Detect which cell encompasses the target text, then output its [X, Y] center coordinate. 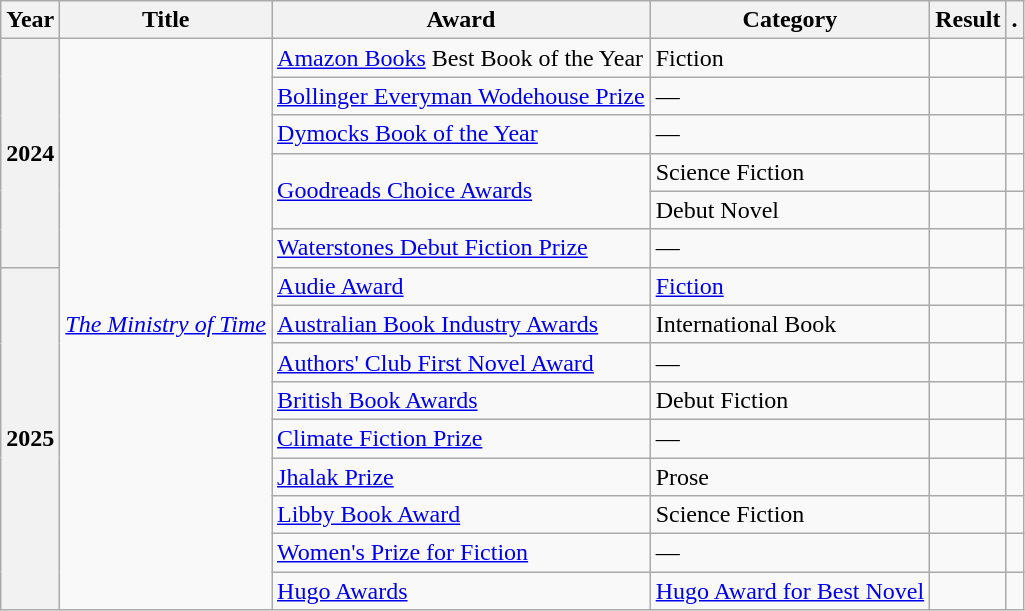
Year [30, 20]
Jhalak Prize [462, 477]
Dymocks Book of the Year [462, 134]
Title [166, 20]
2024 [30, 153]
Amazon Books Best Book of the Year [462, 58]
Debut Novel [790, 210]
The Ministry of Time [166, 324]
British Book Awards [462, 400]
Hugo Award for Best Novel [790, 591]
International Book [790, 324]
2025 [30, 438]
. [1014, 20]
Category [790, 20]
Women's Prize for Fiction [462, 553]
Bollinger Everyman Wodehouse Prize [462, 96]
Goodreads Choice Awards [462, 191]
Authors' Club First Novel Award [462, 362]
Audie Award [462, 286]
Debut Fiction [790, 400]
Prose [790, 477]
Libby Book Award [462, 515]
Waterstones Debut Fiction Prize [462, 248]
Result [968, 20]
Award [462, 20]
Australian Book Industry Awards [462, 324]
Climate Fiction Prize [462, 438]
Hugo Awards [462, 591]
